Provide the [x, y] coordinate of the cell's center where the given text is located.  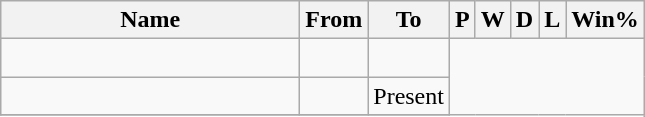
Present [409, 96]
P [462, 20]
To [409, 20]
From [334, 20]
W [492, 20]
Name [150, 20]
Win% [606, 20]
L [552, 20]
D [524, 20]
